Locate the cell with the specified text and output its [X, Y] center coordinate. 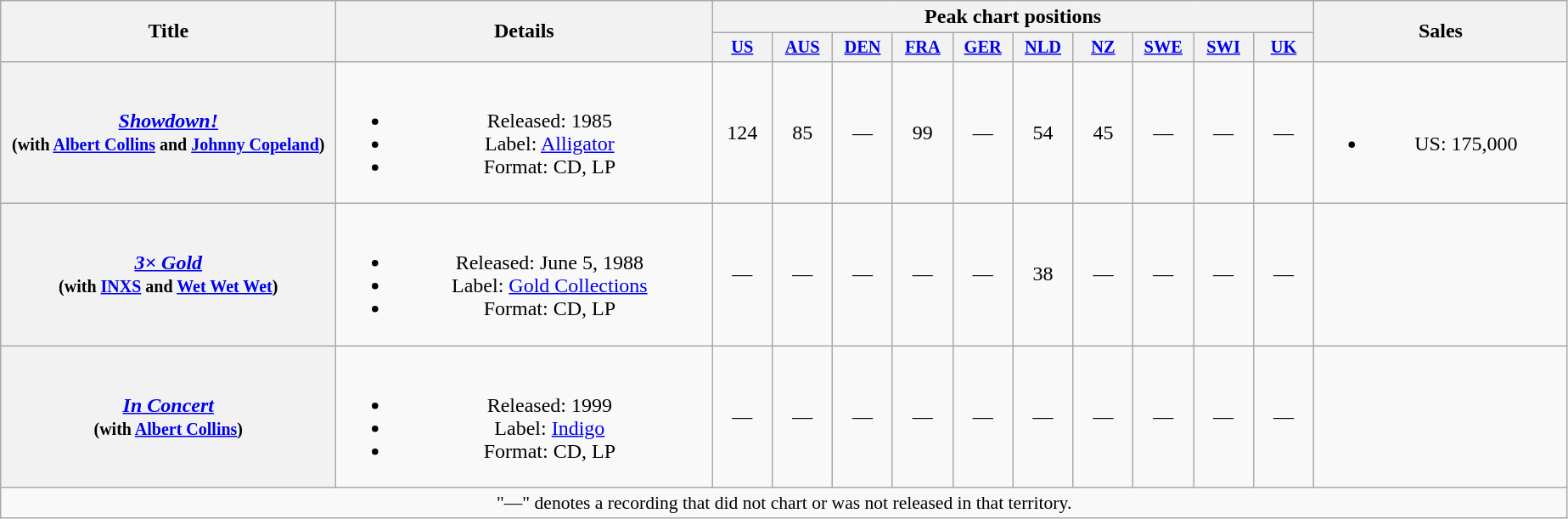
FRA [922, 48]
US: 175,000 [1440, 133]
3× Gold(with INXS and Wet Wet Wet) [168, 275]
SWE [1163, 48]
Peak chart positions [1014, 17]
Released: June 5, 1988Label: Gold CollectionsFormat: CD, LP [525, 275]
45 [1104, 133]
AUS [803, 48]
38 [1043, 275]
SWI [1224, 48]
NZ [1104, 48]
US [742, 48]
Released: 1999Label: IndigoFormat: CD, LP [525, 416]
Released: 1985Label: AlligatorFormat: CD, LP [525, 133]
Sales [1440, 31]
85 [803, 133]
UK [1284, 48]
NLD [1043, 48]
Showdown!(with Albert Collins and Johnny Copeland) [168, 133]
"—" denotes a recording that did not chart or was not released in that territory. [784, 503]
Title [168, 31]
In Concert(with Albert Collins) [168, 416]
Details [525, 31]
DEN [863, 48]
54 [1043, 133]
99 [922, 133]
GER [983, 48]
124 [742, 133]
